Determine the (x, y) coordinate at the center of the cell enclosing the given text.  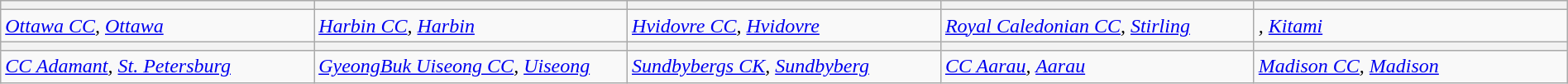
CC Adamant, St. Petersburg (157, 67)
Hvidovre CC, Hvidovre (784, 26)
, Kitami (1411, 26)
Royal Caledonian CC, Stirling (1097, 26)
Harbin CC, Harbin (471, 26)
Ottawa CC, Ottawa (157, 26)
Madison CC, Madison (1411, 67)
Sundbybergs CK, Sundbyberg (784, 67)
GyeongBuk Uiseong CC, Uiseong (471, 67)
CC Aarau, Aarau (1097, 67)
